Detect which cell encompasses the target text, then output its (X, Y) center coordinate. 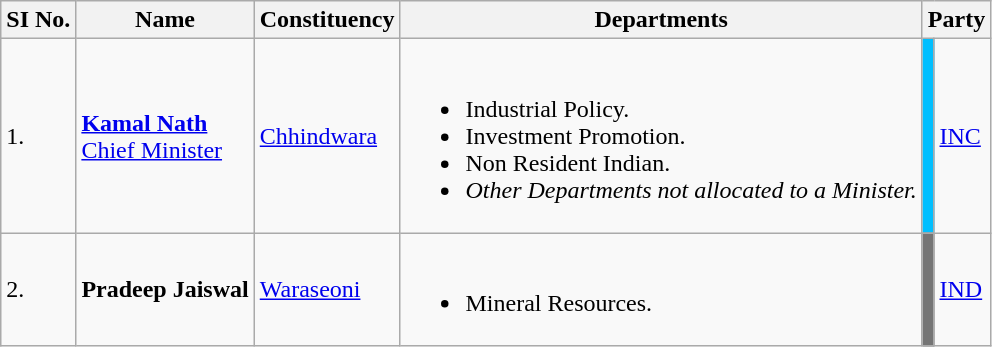
Mineral Resources. (661, 290)
Name (165, 20)
2. (38, 290)
Constituency (327, 20)
1. (38, 136)
Kamal NathChief Minister (165, 136)
Waraseoni (327, 290)
Party (956, 20)
SI No. (38, 20)
Industrial Policy.Investment Promotion.Non Resident Indian. Other Departments not allocated to a Minister. (661, 136)
Departments (661, 20)
Chhindwara (327, 136)
Pradeep Jaiswal (165, 290)
INC (962, 136)
IND (962, 290)
